Determine the (X, Y) coordinate at the center of the cell enclosing the given text.  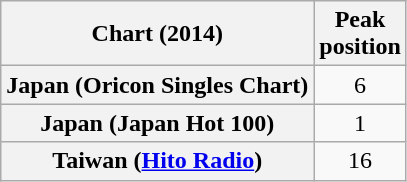
1 (360, 123)
6 (360, 85)
Chart (2014) (158, 34)
16 (360, 161)
Japan (Japan Hot 100) (158, 123)
Japan (Oricon Singles Chart) (158, 85)
Taiwan (Hito Radio) (158, 161)
Peakposition (360, 34)
